Search for the cell housing the specified text and yield its [x, y] center coordinate. 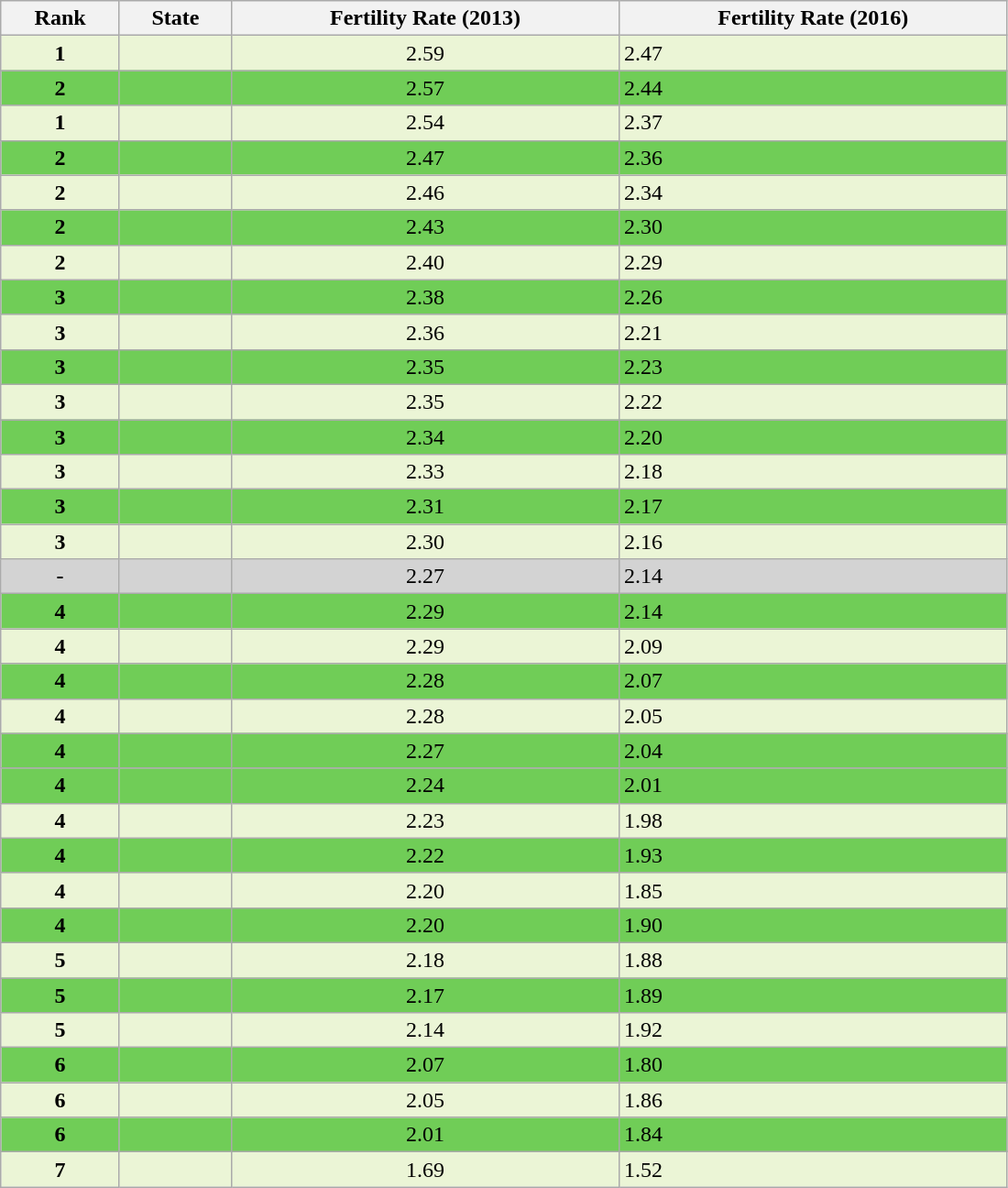
1.69 [425, 1170]
2.46 [425, 192]
State [175, 18]
1.86 [814, 1100]
1.93 [814, 855]
- [60, 577]
2.21 [814, 332]
Rank [60, 18]
Fertility Rate (2013) [425, 18]
1.89 [814, 995]
2.37 [814, 123]
1.52 [814, 1170]
2.04 [814, 751]
1.85 [814, 890]
1.90 [814, 925]
2.09 [814, 646]
1.80 [814, 1065]
Fertility Rate (2016) [814, 18]
2.44 [814, 88]
2.40 [425, 262]
2.43 [425, 227]
2.59 [425, 53]
2.24 [425, 786]
2.26 [814, 297]
1.88 [814, 960]
2.38 [425, 297]
1.92 [814, 1030]
2.16 [814, 542]
2.33 [425, 472]
1.84 [814, 1135]
1.98 [814, 820]
2.31 [425, 507]
2.54 [425, 123]
2.57 [425, 88]
7 [60, 1170]
